Capture the cell that displays the provided text and extract its [X, Y] central coordinate. 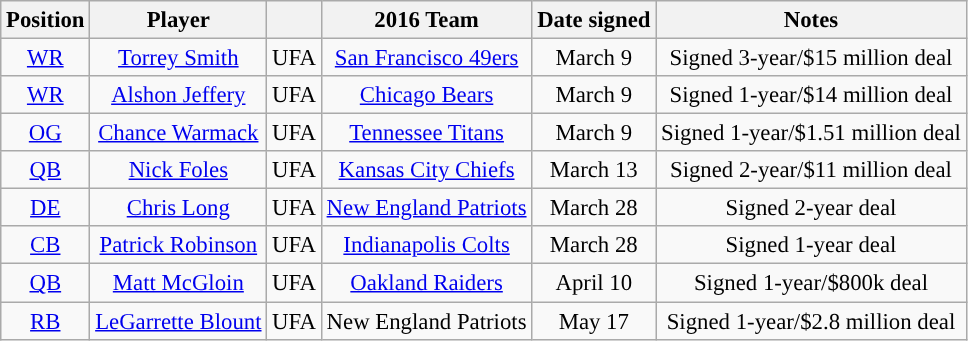
Notes [811, 20]
Player [178, 20]
Signed 1-year deal [811, 245]
Signed 1-year/$14 million deal [811, 95]
Signed 3-year/$15 million deal [811, 58]
Date signed [594, 20]
RB [46, 321]
Signed 1-year/$1.51 million deal [811, 133]
Signed 1-year/$800k deal [811, 283]
Signed 2-year/$11 million deal [811, 170]
San Francisco 49ers [426, 58]
Tennessee Titans [426, 133]
Indianapolis Colts [426, 245]
OG [46, 133]
March 13 [594, 170]
Nick Foles [178, 170]
Position [46, 20]
Chicago Bears [426, 95]
DE [46, 208]
Chance Warmack [178, 133]
May 17 [594, 321]
Patrick Robinson [178, 245]
Kansas City Chiefs [426, 170]
Alshon Jeffery [178, 95]
Torrey Smith [178, 58]
Chris Long [178, 208]
Signed 2-year deal [811, 208]
LeGarrette Blount [178, 321]
April 10 [594, 283]
2016 Team [426, 20]
Matt McGloin [178, 283]
Signed 1-year/$2.8 million deal [811, 321]
CB [46, 245]
Oakland Raiders [426, 283]
